Search for the cell housing the specified text and yield its [X, Y] center coordinate. 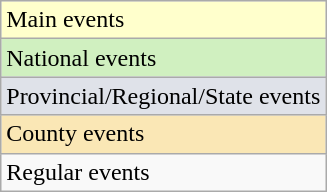
National events [164, 58]
Provincial/Regional/State events [164, 96]
Regular events [164, 172]
Main events [164, 20]
County events [164, 134]
